Scan for the cell matching the given text and deliver its (X, Y) coordinate at center. 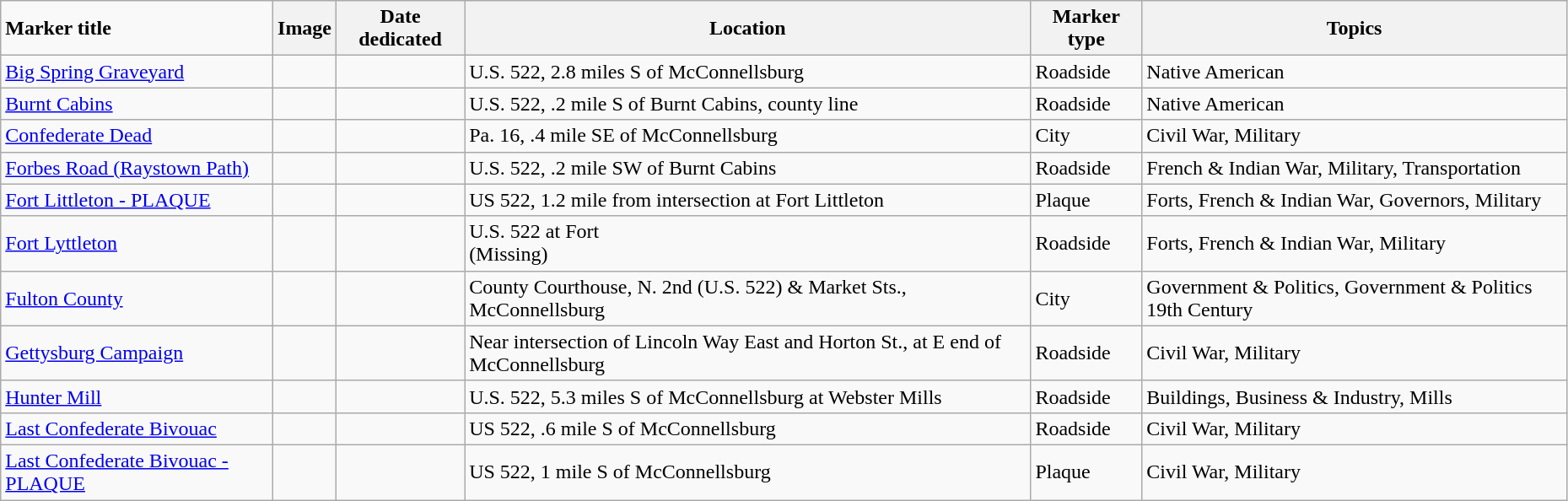
Forbes Road (Raystown Path) (137, 168)
U.S. 522, 2.8 miles S of McConnellsburg (747, 72)
U.S. 522 at Fort (Missing) (747, 243)
U.S. 522, .2 mile SW of Burnt Cabins (747, 168)
Burnt Cabins (137, 104)
Confederate Dead (137, 136)
Gettysburg Campaign (137, 353)
Image (305, 29)
U.S. 522, 5.3 miles S of McConnellsburg at Webster Mills (747, 396)
Fort Lyttleton (137, 243)
Date dedicated (401, 29)
French & Indian War, Military, Transportation (1355, 168)
U.S. 522, .2 mile S of Burnt Cabins, county line (747, 104)
Near intersection of Lincoln Way East and Horton St., at E end of McConnellsburg (747, 353)
Forts, French & Indian War, Governors, Military (1355, 200)
Last Confederate Bivouac (137, 428)
Hunter Mill (137, 396)
Buildings, Business & Industry, Mills (1355, 396)
US 522, .6 mile S of McConnellsburg (747, 428)
US 522, 1 mile S of McConnellsburg (747, 472)
Fort Littleton - PLAQUE (137, 200)
Marker type (1086, 29)
Last Confederate Bivouac - PLAQUE (137, 472)
Forts, French & Indian War, Military (1355, 243)
Marker title (137, 29)
US 522, 1.2 mile from intersection at Fort Littleton (747, 200)
County Courthouse, N. 2nd (U.S. 522) & Market Sts., McConnellsburg (747, 299)
Topics (1355, 29)
Big Spring Graveyard (137, 72)
Fulton County (137, 299)
Location (747, 29)
Pa. 16, .4 mile SE of McConnellsburg (747, 136)
Government & Politics, Government & Politics 19th Century (1355, 299)
